Detect which cell encompasses the target text, then output its [X, Y] center coordinate. 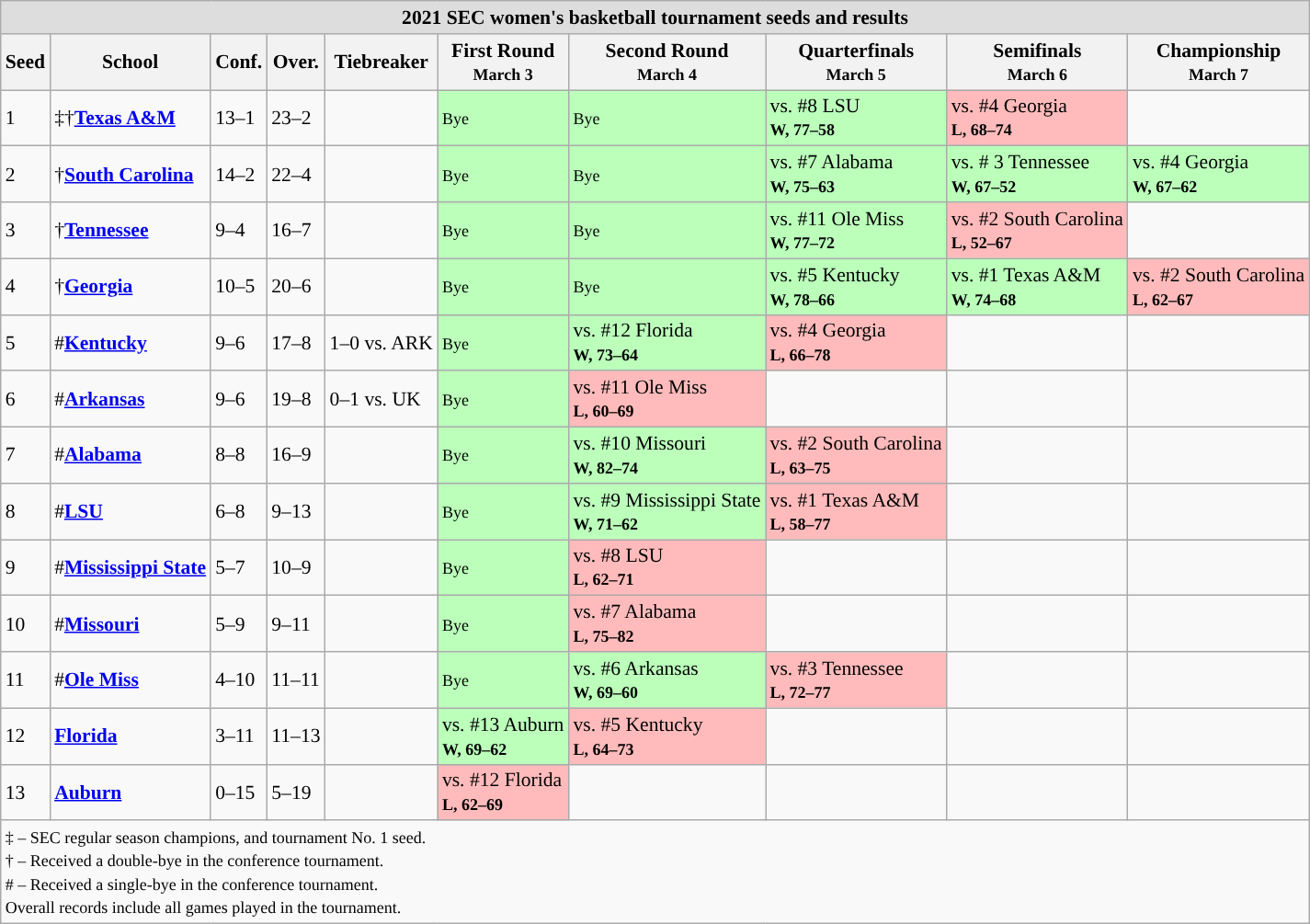
vs. #5 KentuckyL, 64–73 [666, 736]
vs. #11 Ole MissW, 77–72 [857, 230]
3–11 [239, 736]
23–2 [296, 118]
Seed [26, 63]
vs. #8 LSUL, 62–71 [666, 568]
†Tennessee [131, 230]
vs. #3 TennesseeL, 72–77 [857, 680]
10–5 [239, 287]
16–9 [296, 456]
6–8 [239, 511]
SemifinalsMarch 6 [1037, 63]
vs. #9 Mississippi StateW, 71–62 [666, 511]
3 [26, 230]
vs. #1 Texas A&ML, 58–77 [857, 511]
12 [26, 736]
14–2 [239, 175]
Over. [296, 63]
#Mississippi State [131, 568]
vs. #10 MissouriW, 82–74 [666, 456]
16–7 [296, 230]
#Arkansas [131, 399]
11–13 [296, 736]
2021 SEC women's basketball tournament seeds and results [655, 17]
22–4 [296, 175]
vs. #2 South CarolinaL, 52–67 [1037, 230]
ChampionshipMarch 7 [1219, 63]
1 [26, 118]
vs. #8 LSUW, 77–58 [857, 118]
5 [26, 342]
9 [26, 568]
5–7 [239, 568]
#Alabama [131, 456]
8 [26, 511]
#Missouri [131, 623]
4–10 [239, 680]
Second RoundMarch 4 [666, 63]
0–15 [239, 793]
vs. #4 GeorgiaL, 68–74 [1037, 118]
9–4 [239, 230]
11 [26, 680]
10 [26, 623]
vs. #4 GeorgiaL, 66–78 [857, 342]
5–19 [296, 793]
Florida [131, 736]
QuarterfinalsMarch 5 [857, 63]
First RoundMarch 3 [504, 63]
1–0 vs. ARK [382, 342]
9–13 [296, 511]
17–8 [296, 342]
4 [26, 287]
#Ole Miss [131, 680]
11–11 [296, 680]
5–9 [239, 623]
†South Carolina [131, 175]
vs. #12 FloridaW, 73–64 [666, 342]
Tiebreaker [382, 63]
7 [26, 456]
vs. #2 South CarolinaL, 62–67 [1219, 287]
Auburn [131, 793]
vs. #11 Ole MissL, 60–69 [666, 399]
vs. #1 Texas A&MW, 74–68 [1037, 287]
School [131, 63]
10–9 [296, 568]
19–8 [296, 399]
vs. #2 South CarolinaL, 63–75 [857, 456]
vs. # 3 TennesseeW, 67–52 [1037, 175]
20–6 [296, 287]
vs. #5 KentuckyW, 78–66 [857, 287]
8–8 [239, 456]
vs. #7 AlabamaW, 75–63 [857, 175]
vs. #4 GeorgiaW, 67–62 [1219, 175]
Conf. [239, 63]
9–11 [296, 623]
6 [26, 399]
13 [26, 793]
2 [26, 175]
13–1 [239, 118]
vs. #13 AuburnW, 69–62 [504, 736]
vs. #12 FloridaL, 62–69 [504, 793]
#Kentucky [131, 342]
vs. #7 AlabamaL, 75–82 [666, 623]
#LSU [131, 511]
‡†Texas A&M [131, 118]
0–1 vs. UK [382, 399]
†Georgia [131, 287]
vs. #6 ArkansasW, 69–60 [666, 680]
